From the cell containing the given text, extract its center point as [X, Y] coordinate. 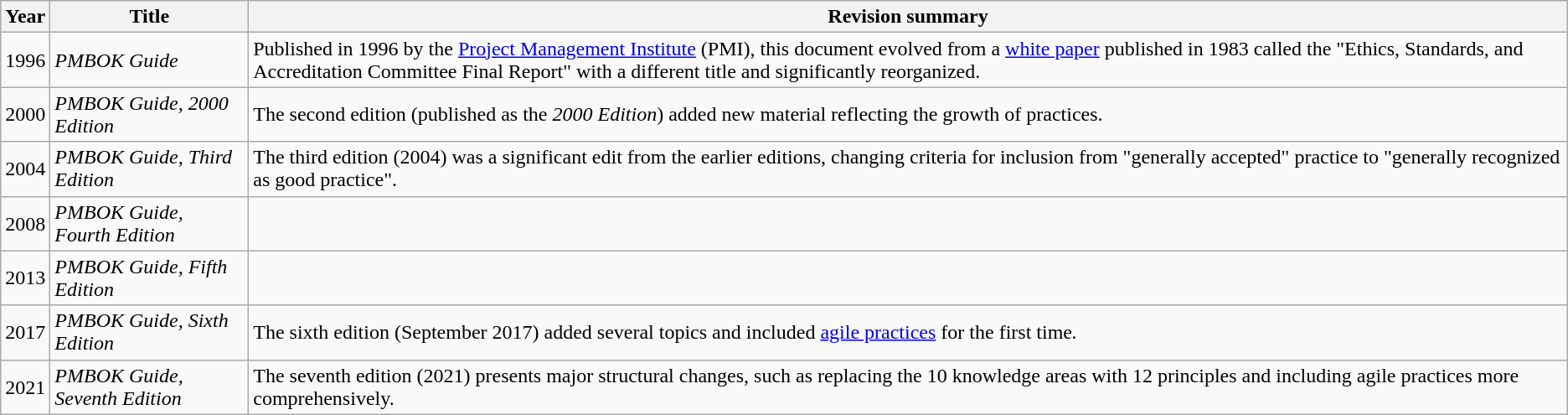
The sixth edition (September 2017) added several topics and included agile practices for the first time. [908, 332]
PMBOK Guide, Seventh Edition [149, 387]
Year [25, 17]
2013 [25, 278]
PMBOK Guide, 2000 Edition [149, 114]
PMBOK Guide, Fourth Edition [149, 223]
PMBOK Guide [149, 60]
2021 [25, 387]
2008 [25, 223]
PMBOK Guide, Fifth Edition [149, 278]
The second edition (published as the 2000 Edition) added new material reflecting the growth of practices. [908, 114]
2017 [25, 332]
2000 [25, 114]
PMBOK Guide, Third Edition [149, 169]
Revision summary [908, 17]
Title [149, 17]
2004 [25, 169]
1996 [25, 60]
PMBOK Guide, Sixth Edition [149, 332]
